Output the (X, Y) coordinate of the center of the cell containing the given text.  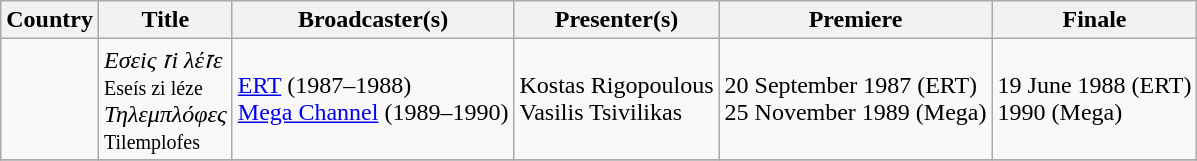
Εσεіς זi λέזεEseís zi lézeΤηλεμπλόφεςTilemplofes (165, 100)
Broadcaster(s) (373, 20)
Country (50, 20)
ERT (1987–1988)Mega Channel (1989–1990) (373, 100)
Finale (1094, 20)
Premiere (856, 20)
Kostas RigopoulousVasilis Tsivilikas (616, 100)
Title (165, 20)
19 June 1988 (ERT)1990 (Mega) (1094, 100)
20 September 1987 (ERT)25 November 1989 (Mega) (856, 100)
Presenter(s) (616, 20)
